Return (X, Y) of the center of cell containing provided text 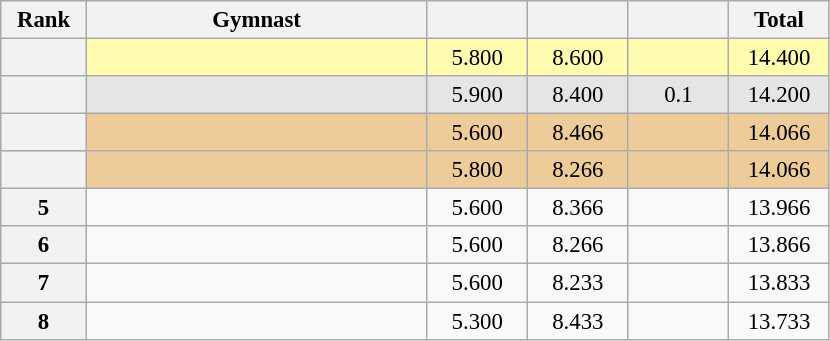
8.366 (578, 208)
Gymnast (256, 20)
6 (44, 245)
7 (44, 283)
8 (44, 321)
5.900 (478, 95)
8.600 (578, 58)
Total (780, 20)
8.466 (578, 133)
8.233 (578, 283)
13.733 (780, 321)
13.966 (780, 208)
13.833 (780, 283)
8.400 (578, 95)
8.433 (578, 321)
14.200 (780, 95)
14.400 (780, 58)
0.1 (678, 95)
Rank (44, 20)
5.300 (478, 321)
13.866 (780, 245)
5 (44, 208)
